Output the [x, y] coordinate of the center of the cell containing the given text.  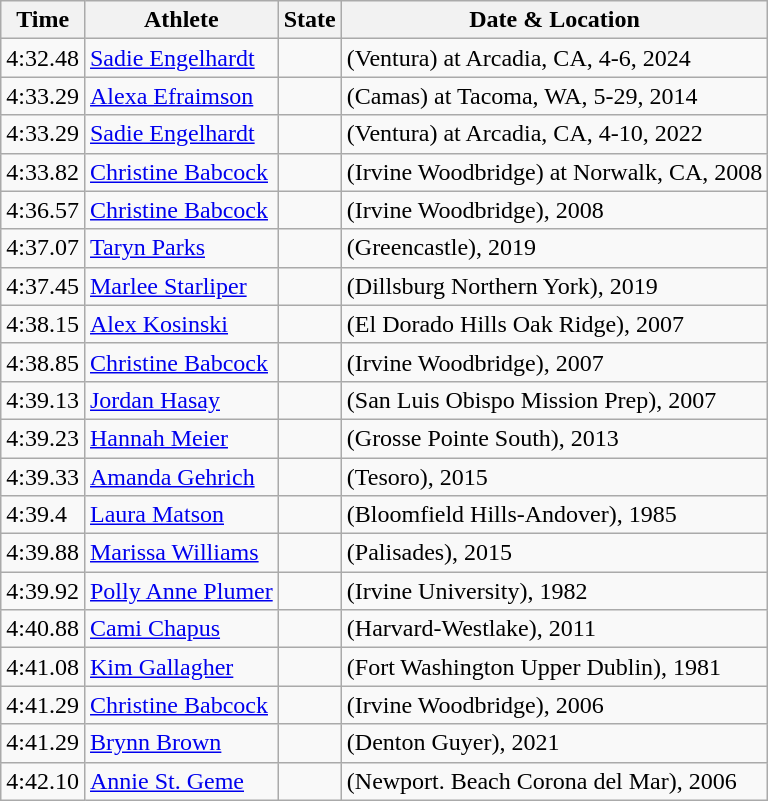
4:38.15 [43, 324]
State [310, 20]
4:39.33 [43, 477]
(Irvine Woodbridge) at Norwalk, CA, 2008 [554, 172]
(Newport. Beach Corona del Mar), 2006 [554, 781]
Kim Gallagher [181, 667]
4:36.57 [43, 210]
Cami Chapus [181, 629]
(Irvine Woodbridge), 2008 [554, 210]
(Grosse Pointe South), 2013 [554, 438]
4:41.08 [43, 667]
Athlete [181, 20]
(Greencastle), 2019 [554, 248]
Taryn Parks [181, 248]
4:39.23 [43, 438]
(Ventura) at Arcadia, CA, 4-10, 2022 [554, 134]
(Fort Washington Upper Dublin), 1981 [554, 667]
(Palisades), 2015 [554, 553]
(San Luis Obispo Mission Prep), 2007 [554, 400]
(Denton Guyer), 2021 [554, 743]
Laura Matson [181, 515]
(Tesoro), 2015 [554, 477]
(Camas) at Tacoma, WA, 5-29, 2014 [554, 96]
4:39.92 [43, 591]
(Irvine Woodbridge), 2007 [554, 362]
Alexa Efraimson [181, 96]
Alex Kosinski [181, 324]
Hannah Meier [181, 438]
4:37.07 [43, 248]
Annie St. Geme [181, 781]
4:39.88 [43, 553]
(Bloomfield Hills-Andover), 1985 [554, 515]
Jordan Hasay [181, 400]
Amanda Gehrich [181, 477]
4:33.82 [43, 172]
4:39.4 [43, 515]
Time [43, 20]
Marlee Starliper [181, 286]
(Irvine Woodbridge), 2006 [554, 705]
(Dillsburg Northern York), 2019 [554, 286]
(Irvine University), 1982 [554, 591]
(Ventura) at Arcadia, CA, 4-6, 2024 [554, 58]
Brynn Brown [181, 743]
(Harvard-Westlake), 2011 [554, 629]
4:38.85 [43, 362]
Date & Location [554, 20]
4:37.45 [43, 286]
4:39.13 [43, 400]
4:42.10 [43, 781]
Polly Anne Plumer [181, 591]
Marissa Williams [181, 553]
4:40.88 [43, 629]
4:32.48 [43, 58]
(El Dorado Hills Oak Ridge), 2007 [554, 324]
